Locate the cell with the specified text and output its (x, y) center coordinate. 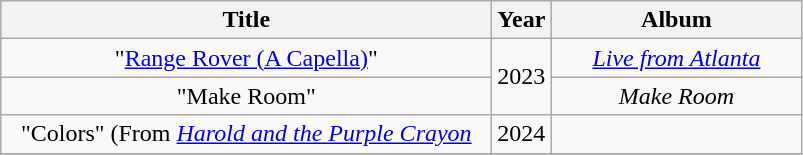
"Colors" (From Harold and the Purple Crayon (246, 134)
Year (522, 20)
Live from Atlanta (676, 58)
2023 (522, 77)
Album (676, 20)
"Range Rover (A Capella)" (246, 58)
2024 (522, 134)
"Make Room" (246, 96)
Title (246, 20)
Make Room (676, 96)
